Scan for the cell matching the given text and deliver its [X, Y] coordinate at center. 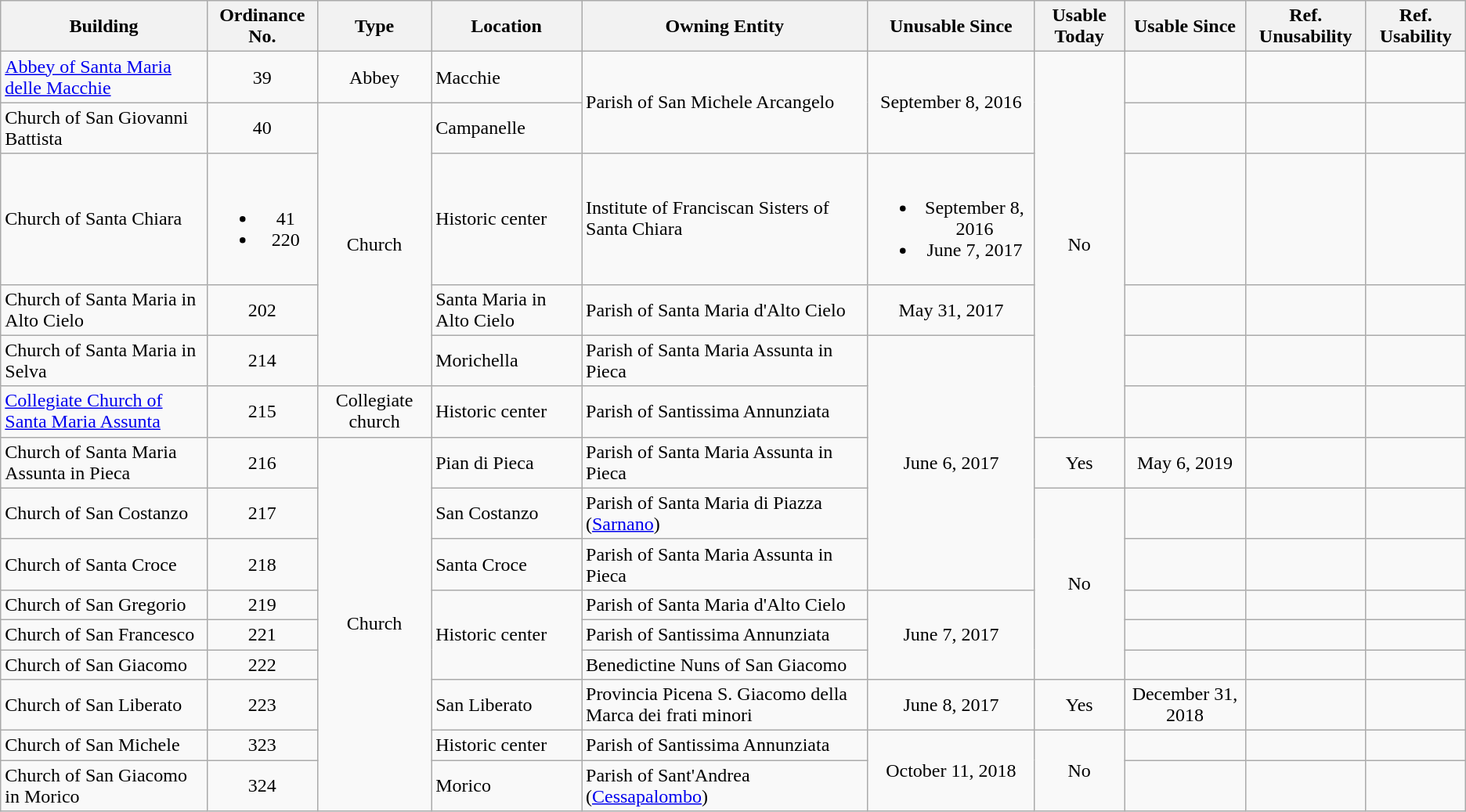
219 [262, 604]
June 8, 2017 [951, 705]
Benedictine Nuns of San Giacomo [724, 665]
40 [262, 128]
Parish of Sant'Andrea (Cessapalombo) [724, 786]
Church of Santa Maria in Selva [104, 360]
222 [262, 665]
Abbey [374, 77]
214 [262, 360]
Building [104, 27]
May 31, 2017 [951, 310]
Abbey of Santa Maria delle Macchie [104, 77]
Collegiate Church of Santa Maria Assunta [104, 412]
223 [262, 705]
324 [262, 786]
Church of Santa Chiara [104, 219]
Santa Croce [507, 564]
Institute of Franciscan Sisters of Santa Chiara [724, 219]
May 6, 2019 [1186, 462]
Owning Entity [724, 27]
San Liberato [507, 705]
Church of San Giacomo in Morico [104, 786]
323 [262, 745]
218 [262, 564]
Usable Today [1079, 27]
Macchie [507, 77]
41220 [262, 219]
Church of San Gregorio [104, 604]
Church of Santa Maria in Alto Cielo [104, 310]
Church of San Michele [104, 745]
Unusable Since [951, 27]
Ordinance No. [262, 27]
Morico [507, 786]
June 7, 2017 [951, 634]
Morichella [507, 360]
December 31, 2018 [1186, 705]
215 [262, 412]
216 [262, 462]
June 6, 2017 [951, 462]
Church of Santa Croce [104, 564]
221 [262, 634]
Church of Santa Maria Assunta in Pieca [104, 462]
Church of San Giacomo [104, 665]
September 8, 2016June 7, 2017 [951, 219]
Santa Maria in Alto Cielo [507, 310]
San Costanzo [507, 514]
Location [507, 27]
Collegiate church [374, 412]
Type [374, 27]
Usable Since [1186, 27]
202 [262, 310]
Ref. Usability [1416, 27]
217 [262, 514]
Pian di Pieca [507, 462]
Church of San Liberato [104, 705]
Church of San Francesco [104, 634]
Ref. Unusability [1305, 27]
Campanelle [507, 128]
39 [262, 77]
Church of San Giovanni Battista [104, 128]
Provincia Picena S. Giacomo della Marca dei frati minori [724, 705]
October 11, 2018 [951, 770]
Church of San Costanzo [104, 514]
Parish of Santa Maria di Piazza (Sarnano) [724, 514]
Parish of San Michele Arcangelo [724, 103]
September 8, 2016 [951, 103]
